Return (x, y) of the center of cell containing provided text 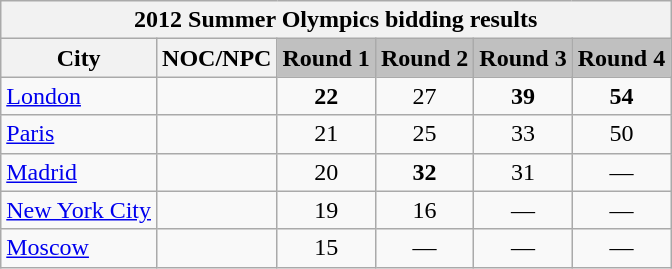
Moscow (79, 248)
Round 3 (523, 58)
Round 2 (424, 58)
19 (326, 210)
Paris (79, 134)
New York City (79, 210)
16 (424, 210)
39 (523, 96)
27 (424, 96)
25 (424, 134)
54 (621, 96)
City (79, 58)
Round 4 (621, 58)
20 (326, 172)
2012 Summer Olympics bidding results (336, 20)
Madrid (79, 172)
50 (621, 134)
London (79, 96)
32 (424, 172)
21 (326, 134)
15 (326, 248)
NOC/NPC (217, 58)
31 (523, 172)
33 (523, 134)
22 (326, 96)
Round 1 (326, 58)
